Extract the [x, y] coordinate from the center of the cell holding the provided text.  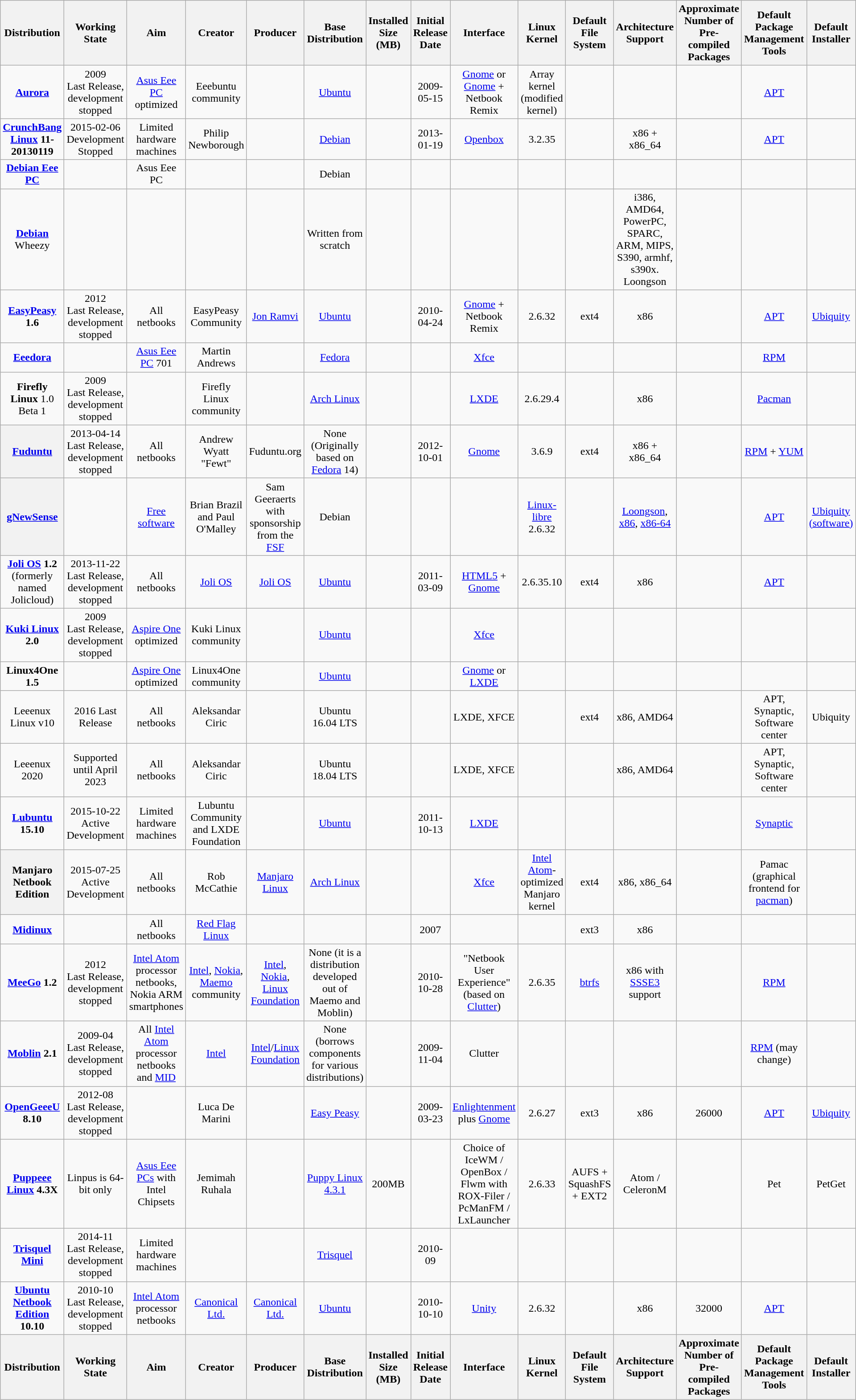
Puppy Linux 4.3.1 [335, 1184]
Pamac (graphical frontend for pacman) [774, 882]
Ubuntu 18.04 LTS [335, 770]
200MB [388, 1184]
2.6.35.10 [542, 581]
Linux-libre 2.6.32 [542, 516]
2012-10-01 [430, 451]
Asus Eee PC 701 [156, 358]
Eeedora [32, 358]
Firefly Linux 1.0 Beta 1 [32, 399]
3.2.35 [542, 139]
Firefly Linux community [216, 399]
Supported until April 2023 [95, 770]
gNewSense [32, 516]
None (borrows components for various distributions) [335, 1054]
Intel Atom processor netbooks, Nokia ARM smartphones [156, 983]
RPM + YUM [774, 451]
HTML5 + Gnome [484, 581]
Intel, Nokia, Maemo community [216, 983]
Martin Andrews [216, 358]
26000 [709, 1113]
2007 [430, 929]
Pacman [774, 399]
MeeGo 1.2 [32, 983]
2009-05-15 [430, 92]
2010-09 [430, 1255]
32000 [709, 1308]
Unity [484, 1308]
i386, AMD64, PowerPC, SPARC, ARM, MIPS, S390, armhf, s390x. Loongson [645, 239]
Intel, Nokia, Linux Foundation [276, 983]
2011-03-09 [430, 581]
2013-01-19 [430, 139]
EasyPeasy Community [216, 317]
2.6.33 [542, 1184]
Luca De Marini [216, 1113]
All Intel Atom processor netbooks and MID [156, 1054]
Enlightenment plus Gnome [484, 1113]
CrunchBang Linux 11-20130119 [32, 139]
Philip Newborough [216, 139]
Rob McCathie [216, 882]
Manjaro Linux [276, 882]
Andrew Wyatt "Fewt" [216, 451]
2011-10-13 [430, 823]
Debian Eee PC [32, 174]
Ubiquity (software) [831, 516]
2.6.27 [542, 1113]
Leeenux Linux v10 [32, 717]
None (Originally based on Fedora 14) [335, 451]
Lubuntu15.10 [32, 823]
Fuduntu [32, 451]
2013-04-14Last Release, development stopped [95, 451]
Intel [216, 1054]
Ubuntu 16.04 LTS [335, 717]
OpenGeeeU 8.10 [32, 1113]
Free software [156, 516]
Linux4One community [216, 676]
Synaptic [774, 823]
Jemimah Ruhala [216, 1184]
Asus Eee PCs with Intel Chipsets [156, 1184]
Clutter [484, 1054]
2010-04-24 [430, 317]
Gnome or LXDE [484, 676]
Trisquel [335, 1255]
Loongson, x86, x86-64 [645, 516]
Joli OS 1.2(formerly named Jolicloud) [32, 581]
Aurora [32, 92]
Kuki Linux 2.0 [32, 635]
Atom / CeleronM [645, 1184]
2010-10-10 [430, 1308]
Ubuntu Netbook Edition 10.10 [32, 1308]
Moblin 2.1 [32, 1054]
2015-07-25Active Development [95, 882]
Gnome [484, 451]
Written from scratch [335, 239]
2009-11-04 [430, 1054]
Puppeee Linux 4.3X [32, 1184]
Sam Geeraerts with sponsorship from the FSF [276, 516]
x86, x86_64 [645, 882]
3.6.9 [542, 451]
AUFS + SquashFS + EXT2 [589, 1184]
Asus Eee PC optimized [156, 92]
2015-02-06Development Stopped [95, 139]
Pet [774, 1184]
Fuduntu.org [276, 451]
Fedora [335, 358]
2010-10-28 [430, 983]
"Netbook User Experience" (based on Clutter) [484, 983]
Debian Wheezy [32, 239]
2.6.29.4 [542, 399]
2.6.35 [542, 983]
Midinux [32, 929]
RPM (may change) [774, 1054]
Trisquel Mini [32, 1255]
None (it is a distribution developed out of Maemo and Moblin) [335, 983]
Asus Eee PC [156, 174]
Jon Ramvi [276, 317]
2012-08Last Release, development stopped [95, 1113]
PetGet [831, 1184]
Linpus is 64-bit only [95, 1184]
2014-11Last Release, development stopped [95, 1255]
Eeebuntu community [216, 92]
2009-04Last Release, development stopped [95, 1054]
Easy Peasy [335, 1113]
x86 with SSSE3 support [645, 983]
2009-03-23 [430, 1113]
EasyPeasy 1.6 [32, 317]
Intel/Linux Foundation [276, 1054]
Openbox [484, 139]
btrfs [589, 983]
Array kernel (modified kernel) [542, 92]
Choice of IceWM / OpenBox / Flwm with ROX-Filer / PcManFM / LxLauncher [484, 1184]
Leeenux 2020 [32, 770]
Gnome or Gnome + Netbook Remix [484, 92]
2015-10-22Active Development [95, 823]
Manjaro Netbook Edition [32, 882]
2016 Last Release [95, 717]
Gnome + Netbook Remix [484, 317]
Linux4One 1.5 [32, 676]
Brian Brazil and Paul O'Malley [216, 516]
Kuki Linux community [216, 635]
Red Flag Linux [216, 929]
Lubuntu Community and LXDE Foundation [216, 823]
Intel Atom-optimized Manjaro kernel [542, 882]
2010-10Last Release, development stopped [95, 1308]
2013-11-22 Last Release, development stopped [95, 581]
Intel Atom processor netbooks [156, 1308]
